From the cell containing the given text, extract its center point as (X, Y) coordinate. 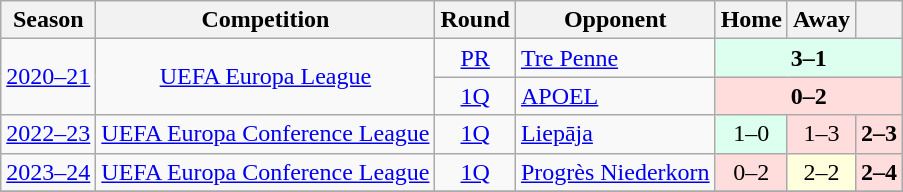
Liepāja (615, 134)
Away (821, 20)
Opponent (615, 20)
Season (48, 20)
2022–23 (48, 134)
Tre Penne (615, 58)
2–2 (821, 172)
1–0 (751, 134)
Competition (266, 20)
2–4 (878, 172)
Progrès Niederkorn (615, 172)
2023–24 (48, 172)
1–3 (821, 134)
Round (475, 20)
APOEL (615, 96)
UEFA Europa League (266, 77)
2020–21 (48, 77)
PR (475, 58)
3–1 (808, 58)
2–3 (878, 134)
Home (751, 20)
